Return [x, y] of the center of cell containing provided text 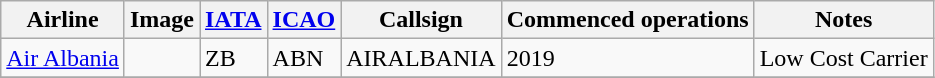
Notes [844, 20]
ICAO [304, 20]
IATA [234, 20]
ABN [304, 58]
AIRALBANIA [421, 58]
ZB [234, 58]
Air Albania [63, 58]
Low Cost Carrier [844, 58]
Callsign [421, 20]
Commenced operations [628, 20]
Airline [63, 20]
2019 [628, 58]
Image [162, 20]
